Capture the cell that displays the provided text and extract its (x, y) central coordinate. 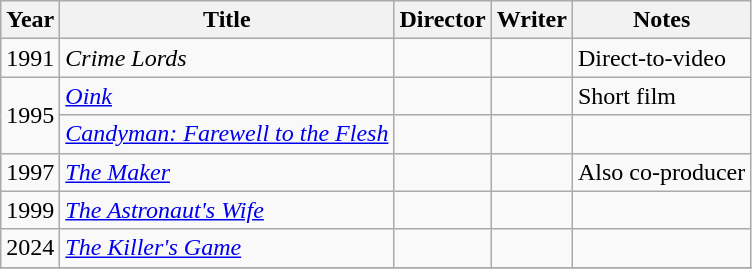
1991 (30, 58)
Title (227, 20)
Writer (532, 20)
1995 (30, 115)
The Maker (227, 172)
Crime Lords (227, 58)
Short film (661, 96)
Also co-producer (661, 172)
2024 (30, 248)
Notes (661, 20)
Year (30, 20)
Direct-to-video (661, 58)
Candyman: Farewell to the Flesh (227, 134)
1999 (30, 210)
Oink (227, 96)
The Astronaut's Wife (227, 210)
Director (442, 20)
1997 (30, 172)
The Killer's Game (227, 248)
